Find where the given text appears and provide that cell's center as (X, Y) coordinate. 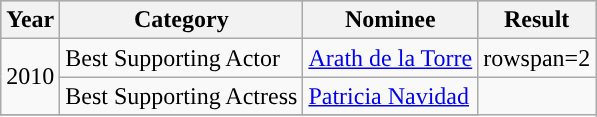
rowspan=2 (537, 58)
Result (537, 20)
Patricia Navidad (390, 96)
Category (182, 20)
Best Supporting Actress (182, 96)
Nominee (390, 20)
2010 (30, 77)
Year (30, 20)
Arath de la Torre (390, 58)
Best Supporting Actor (182, 58)
